Detect which cell encompasses the target text, then output its [x, y] center coordinate. 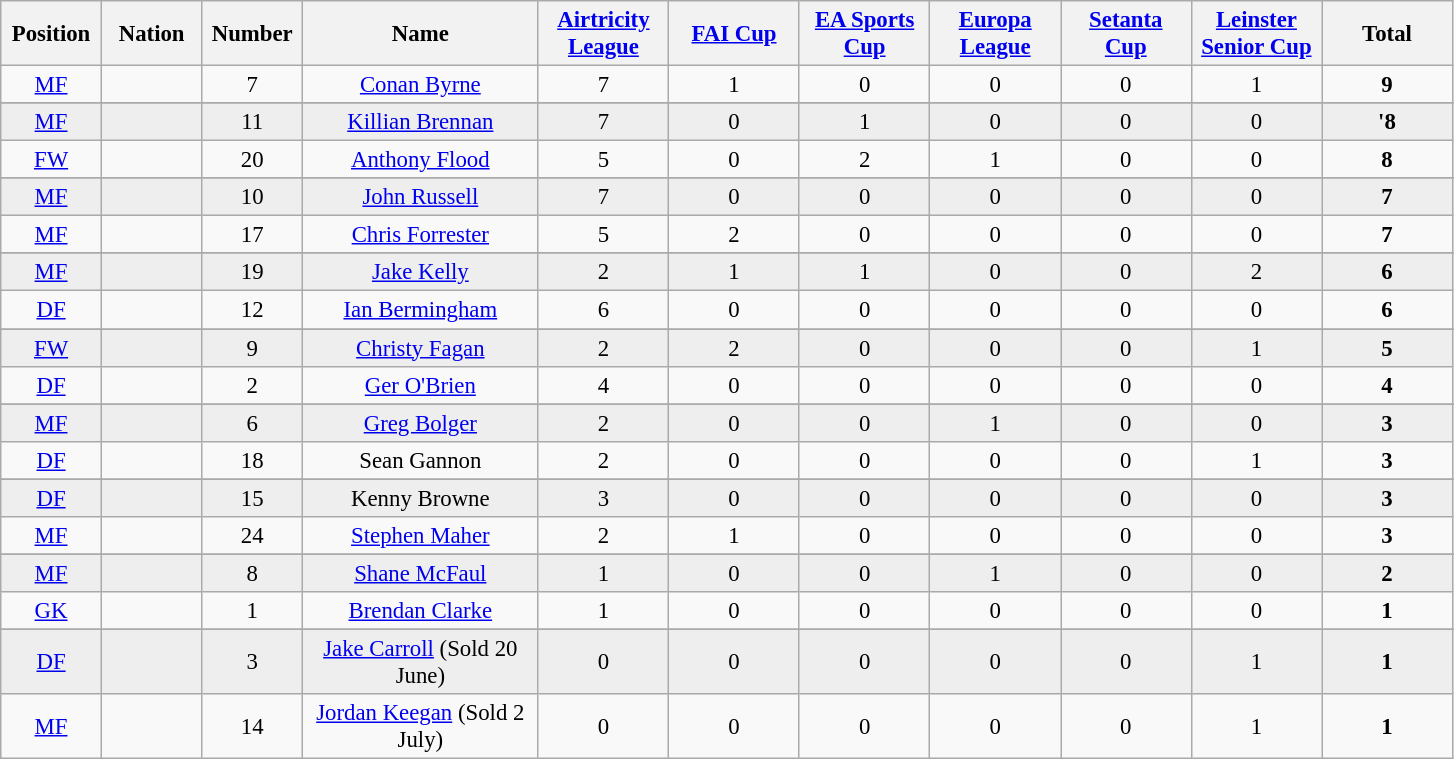
EA Sports Cup [864, 34]
15 [252, 498]
Chris Forrester [421, 235]
Ian Bermingham [421, 310]
10 [252, 197]
Christy Fagan [421, 348]
John Russell [421, 197]
Ger O'Brien [421, 385]
Kenny Browne [421, 498]
Shane McFaul [421, 573]
19 [252, 273]
Nation [152, 34]
Conan Byrne [421, 85]
Killian Brennan [421, 122]
Total [1388, 34]
Leinster Senior Cup [1256, 34]
Stephen Maher [421, 536]
GK [52, 611]
Sean Gannon [421, 460]
11 [252, 122]
Jordan Keegan (Sold 2 July) [421, 726]
Europa League [996, 34]
Brendan Clarke [421, 611]
FAI Cup [734, 34]
Setanta Cup [1126, 34]
Airtricity League [604, 34]
Anthony Flood [421, 160]
Number [252, 34]
Jake Carroll (Sold 20 June) [421, 662]
Greg Bolger [421, 423]
24 [252, 536]
20 [252, 160]
'8 [1388, 122]
Name [421, 34]
17 [252, 235]
Jake Kelly [421, 273]
Position [52, 34]
14 [252, 726]
18 [252, 460]
12 [252, 310]
